Provide the [x, y] coordinate of the cell's center where the given text is located.  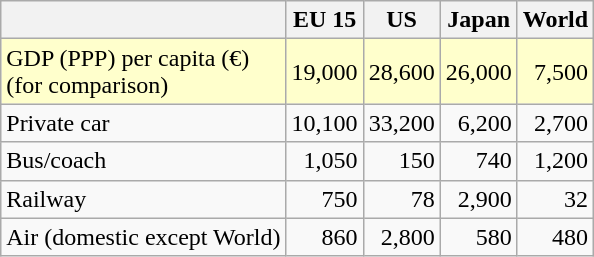
Private car [144, 123]
World [555, 20]
10,100 [324, 123]
580 [478, 237]
EU 15 [324, 20]
740 [478, 161]
Bus/coach [144, 161]
Air (domestic except World) [144, 237]
7,500 [555, 72]
750 [324, 199]
480 [555, 237]
US [402, 20]
GDP (PPP) per capita (€)(for comparison) [144, 72]
2,800 [402, 237]
1,050 [324, 161]
19,000 [324, 72]
1,200 [555, 161]
2,700 [555, 123]
33,200 [402, 123]
860 [324, 237]
Japan [478, 20]
Railway [144, 199]
2,900 [478, 199]
26,000 [478, 72]
6,200 [478, 123]
28,600 [402, 72]
150 [402, 161]
78 [402, 199]
32 [555, 199]
